Identify which cell holds the provided text, then report its (X, Y) central coordinate. 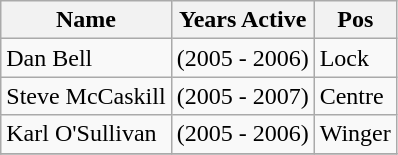
Centre (355, 96)
Steve McCaskill (86, 96)
(2005 - 2007) (242, 96)
Pos (355, 20)
Lock (355, 58)
Karl O'Sullivan (86, 134)
Winger (355, 134)
Name (86, 20)
Dan Bell (86, 58)
Years Active (242, 20)
